Find where the given text appears and provide that cell's center as (X, Y) coordinate. 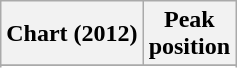
Chart (2012) (72, 34)
Peakposition (189, 34)
